Return the (x, y) coordinate for the center point of the cell that contains the specified text.  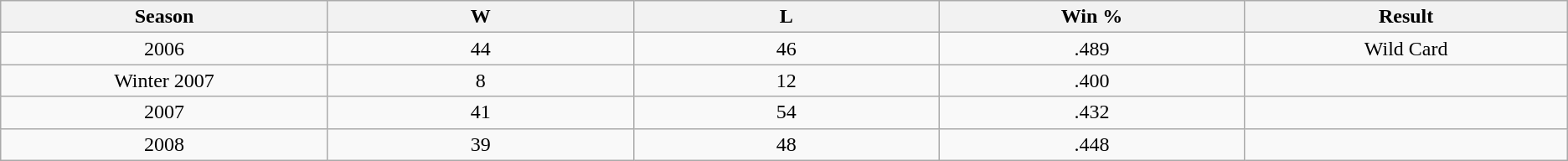
8 (481, 80)
2008 (164, 144)
Winter 2007 (164, 80)
W (481, 17)
46 (786, 49)
54 (786, 112)
.400 (1092, 80)
2007 (164, 112)
39 (481, 144)
41 (481, 112)
L (786, 17)
48 (786, 144)
.489 (1092, 49)
.448 (1092, 144)
2006 (164, 49)
Wild Card (1406, 49)
Result (1406, 17)
Win % (1092, 17)
12 (786, 80)
Season (164, 17)
.432 (1092, 112)
44 (481, 49)
